Extract the (x, y) coordinate from the center of the cell holding the provided text.  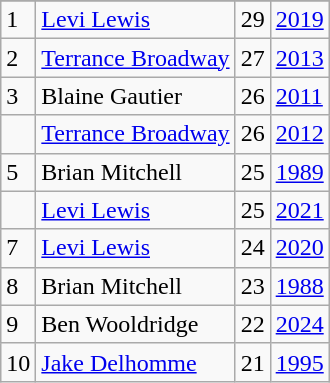
29 (252, 20)
2012 (300, 134)
23 (252, 286)
2020 (300, 248)
2021 (300, 210)
Ben Wooldridge (136, 324)
2011 (300, 96)
2024 (300, 324)
9 (18, 324)
1995 (300, 362)
Jake Delhomme (136, 362)
2 (18, 58)
24 (252, 248)
3 (18, 96)
1988 (300, 286)
27 (252, 58)
Blaine Gautier (136, 96)
1 (18, 20)
2019 (300, 20)
7 (18, 248)
2013 (300, 58)
21 (252, 362)
22 (252, 324)
8 (18, 286)
10 (18, 362)
1989 (300, 172)
5 (18, 172)
